Search for the cell housing the specified text and yield its [X, Y] center coordinate. 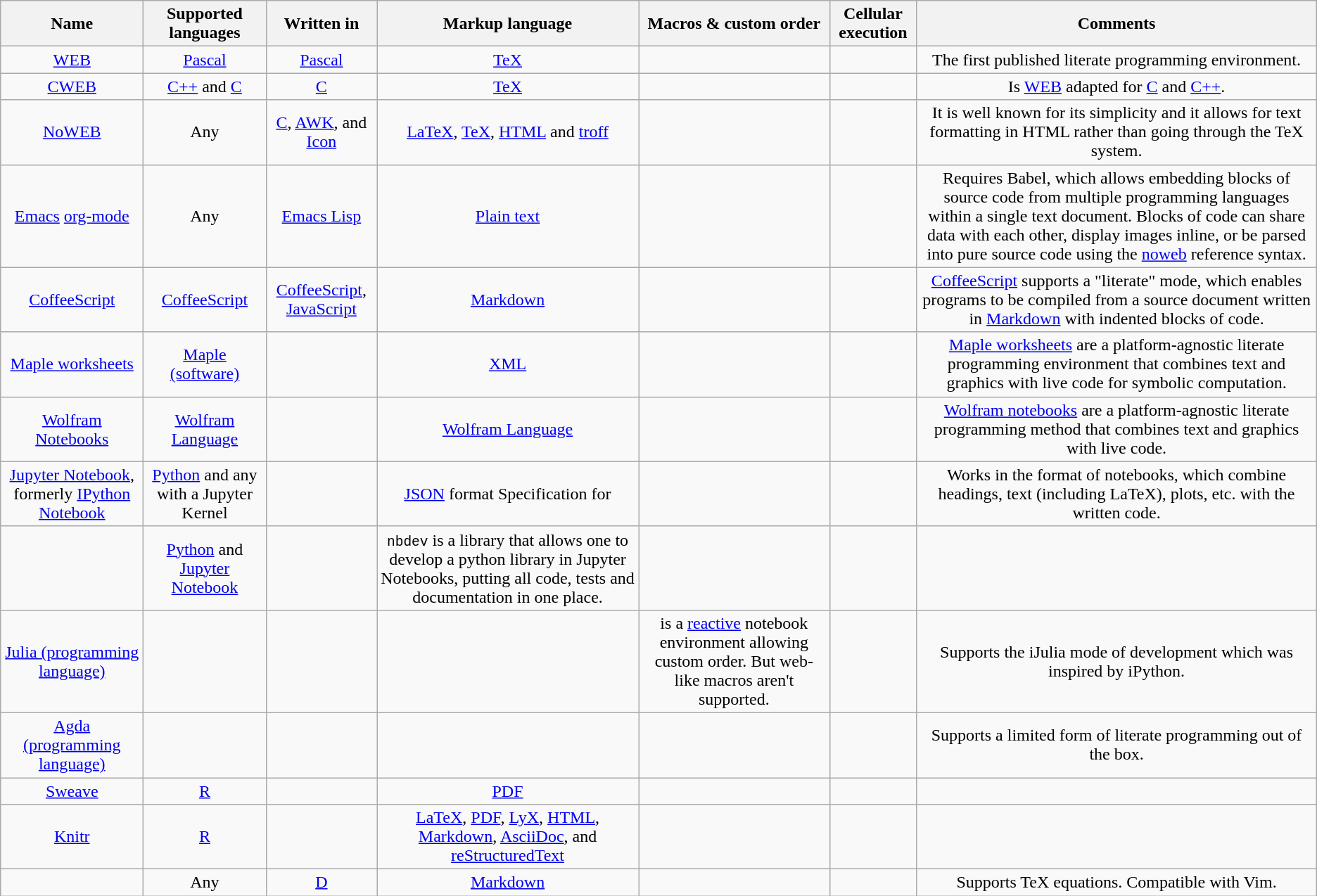
C [321, 87]
Maple worksheets [72, 364]
NoWEB [72, 132]
The first published literate programming environment. [1116, 60]
Works in the format of notebooks, which combine headings, text (including LaTeX), plots, etc. with the written code. [1116, 494]
Emacs org-mode [72, 216]
Plain text [508, 216]
nbdev is a library that allows one to develop a python library in Jupyter Notebooks, putting all code, tests and documentation in one place. [508, 568]
Wolfram notebooks are a platform-agnostic literate programming method that combines text and graphics with live code. [1116, 429]
JSON format Specification for [508, 494]
Comments [1116, 24]
CoffeeScript, JavaScript [321, 300]
Name [72, 24]
C++ and C [205, 87]
Written in [321, 24]
PDF [508, 791]
D [321, 883]
Supported languages [205, 24]
Cellular execution [873, 24]
CWEB [72, 87]
Markup language [508, 24]
LaTeX, TeX, HTML and troff [508, 132]
Supports a limited form of literate programming out of the box. [1116, 745]
Sweave [72, 791]
Python and any with a Jupyter Kernel [205, 494]
Maple worksheets are a platform-agnostic literate programming environment that combines text and graphics with live code for symbolic computation. [1116, 364]
Supports the iJulia mode of development which was inspired by iPython. [1116, 661]
Maple (software) [205, 364]
Jupyter Notebook, formerly IPython Notebook [72, 494]
C, AWK, and Icon [321, 132]
Is WEB adapted for C and C++. [1116, 87]
Knitr [72, 837]
Python and Jupyter Notebook [205, 568]
It is well known for its simplicity and it allows for text formatting in HTML rather than going through the TeX system. [1116, 132]
WEB [72, 60]
Supports TeX equations. Compatible with Vim. [1116, 883]
is a reactive notebook environment allowing custom order. But web-like macros aren't supported. [734, 661]
Wolfram Notebooks [72, 429]
Macros & custom order [734, 24]
XML [508, 364]
LaTeX, PDF, LyX, HTML, Markdown, AsciiDoc, and reStructuredText [508, 837]
Julia (programming language) [72, 661]
Emacs Lisp [321, 216]
Agda (programming language) [72, 745]
